Find where the given text appears and provide that cell's center as [x, y] coordinate. 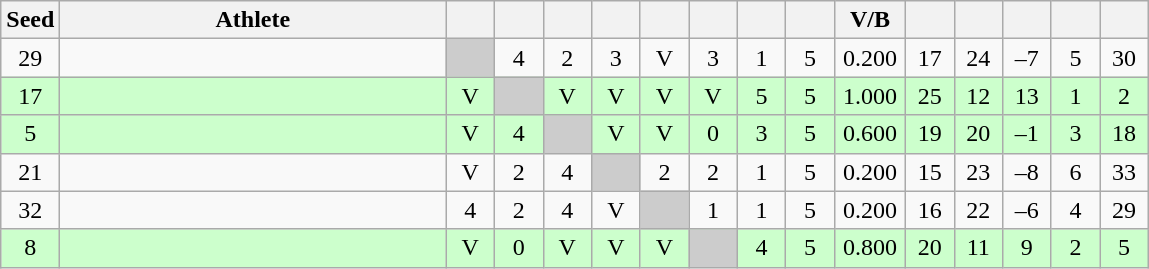
–8 [1028, 172]
24 [978, 58]
25 [930, 96]
6 [1076, 172]
18 [1124, 134]
16 [930, 210]
21 [30, 172]
19 [930, 134]
22 [978, 210]
30 [1124, 58]
15 [930, 172]
–6 [1028, 210]
9 [1028, 248]
12 [978, 96]
–7 [1028, 58]
13 [1028, 96]
11 [978, 248]
V/B [870, 20]
1.000 [870, 96]
0.800 [870, 248]
–1 [1028, 134]
33 [1124, 172]
8 [30, 248]
0.600 [870, 134]
23 [978, 172]
Seed [30, 20]
32 [30, 210]
Athlete [253, 20]
